Return (x, y) of the center of cell containing provided text 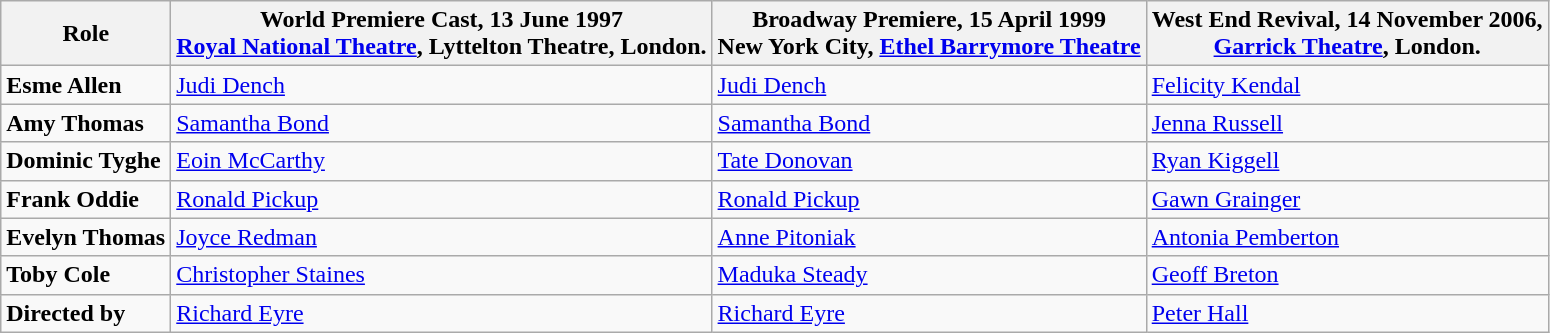
Joyce Redman (442, 237)
Eoin McCarthy (442, 161)
Gawn Grainger (1347, 199)
Directed by (86, 313)
Anne Pitoniak (929, 237)
Peter Hall (1347, 313)
Amy Thomas (86, 123)
Role (86, 34)
Frank Oddie (86, 199)
West End Revival, 14 November 2006, Garrick Theatre, London. (1347, 34)
Jenna Russell (1347, 123)
World Premiere Cast, 13 June 1997 Royal National Theatre, Lyttelton Theatre, London. (442, 34)
Antonia Pemberton (1347, 237)
Esme Allen (86, 85)
Maduka Steady (929, 275)
Evelyn Thomas (86, 237)
Tate Donovan (929, 161)
Geoff Breton (1347, 275)
Toby Cole (86, 275)
Ryan Kiggell (1347, 161)
Christopher Staines (442, 275)
Broadway Premiere, 15 April 1999New York City, Ethel Barrymore Theatre (929, 34)
Felicity Kendal (1347, 85)
Dominic Tyghe (86, 161)
